Detect which cell encompasses the target text, then output its (X, Y) center coordinate. 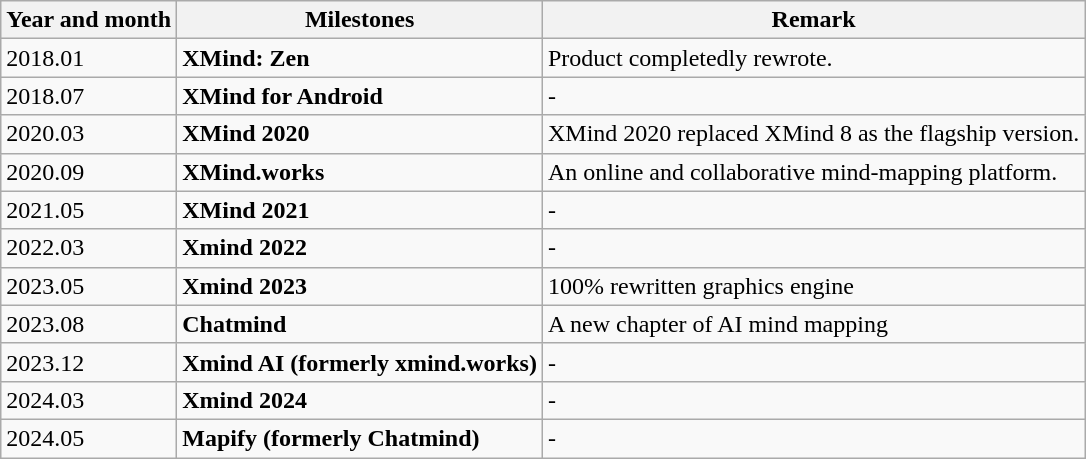
2021.05 (89, 210)
XMind: Zen (360, 58)
2018.01 (89, 58)
2024.05 (89, 438)
A new chapter of AI mind mapping (813, 324)
An online and collaborative mind-mapping platform. (813, 172)
Milestones (360, 20)
Mapify (formerly Chatmind) (360, 438)
2018.07 (89, 96)
2023.08 (89, 324)
XMind 2021 (360, 210)
XMind for Android (360, 96)
Remark (813, 20)
XMind 2020 (360, 134)
2024.03 (89, 400)
2020.03 (89, 134)
Xmind AI (formerly xmind.works) (360, 362)
2022.03 (89, 248)
XMind 2020 replaced XMind 8 as the flagship version. (813, 134)
2023.12 (89, 362)
Product completedly rewrote. (813, 58)
100% rewritten graphics engine (813, 286)
XMind.works (360, 172)
2020.09 (89, 172)
Chatmind (360, 324)
Xmind 2023 (360, 286)
2023.05 (89, 286)
Year and month (89, 20)
Xmind 2024 (360, 400)
Xmind 2022 (360, 248)
